Extract the [x, y] coordinate from the center of the cell holding the provided text.  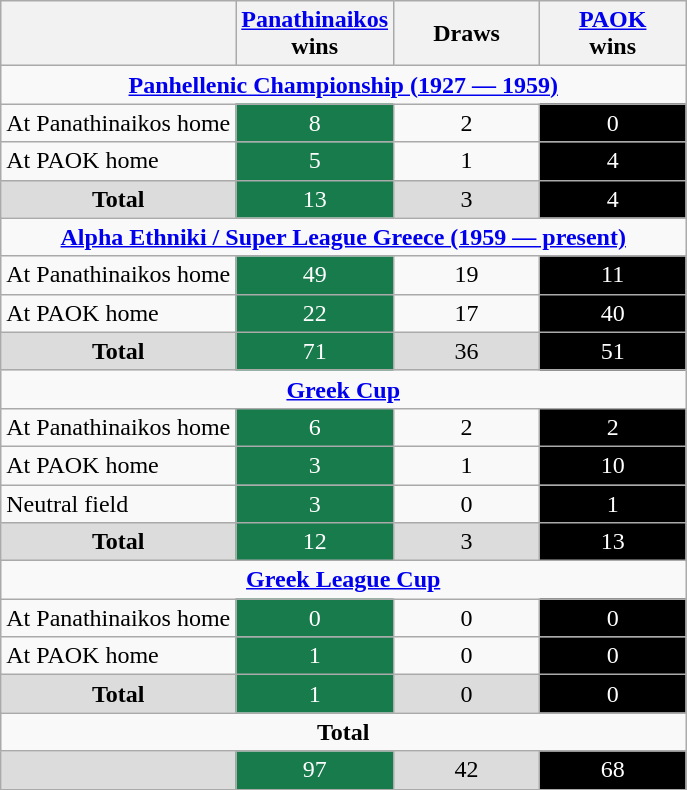
40 [613, 313]
Alpha Ethniki / Super League Greece (1959 — present) [344, 237]
36 [467, 351]
8 [315, 123]
10 [613, 465]
42 [467, 770]
51 [613, 351]
PAOKwins [613, 34]
17 [467, 313]
Greek League Cup [344, 580]
Panathinaikoswins [315, 34]
5 [315, 161]
Panhellenic Championship (1927 — 1959) [344, 85]
19 [467, 275]
Draws [467, 34]
49 [315, 275]
97 [315, 770]
6 [315, 427]
Neutral field [118, 503]
11 [613, 275]
Greek Cup [344, 389]
71 [315, 351]
12 [315, 542]
22 [315, 313]
68 [613, 770]
